Pinpoint the cell where the given text exists, returning its [X, Y] midpoint coordinate. 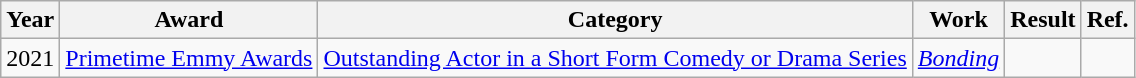
Category [615, 20]
Bonding [958, 58]
Work [958, 20]
Result [1043, 20]
2021 [30, 58]
Ref. [1108, 20]
Primetime Emmy Awards [189, 58]
Outstanding Actor in a Short Form Comedy or Drama Series [615, 58]
Award [189, 20]
Year [30, 20]
